Determine the [x, y] coordinate at the center of the cell enclosing the given text.  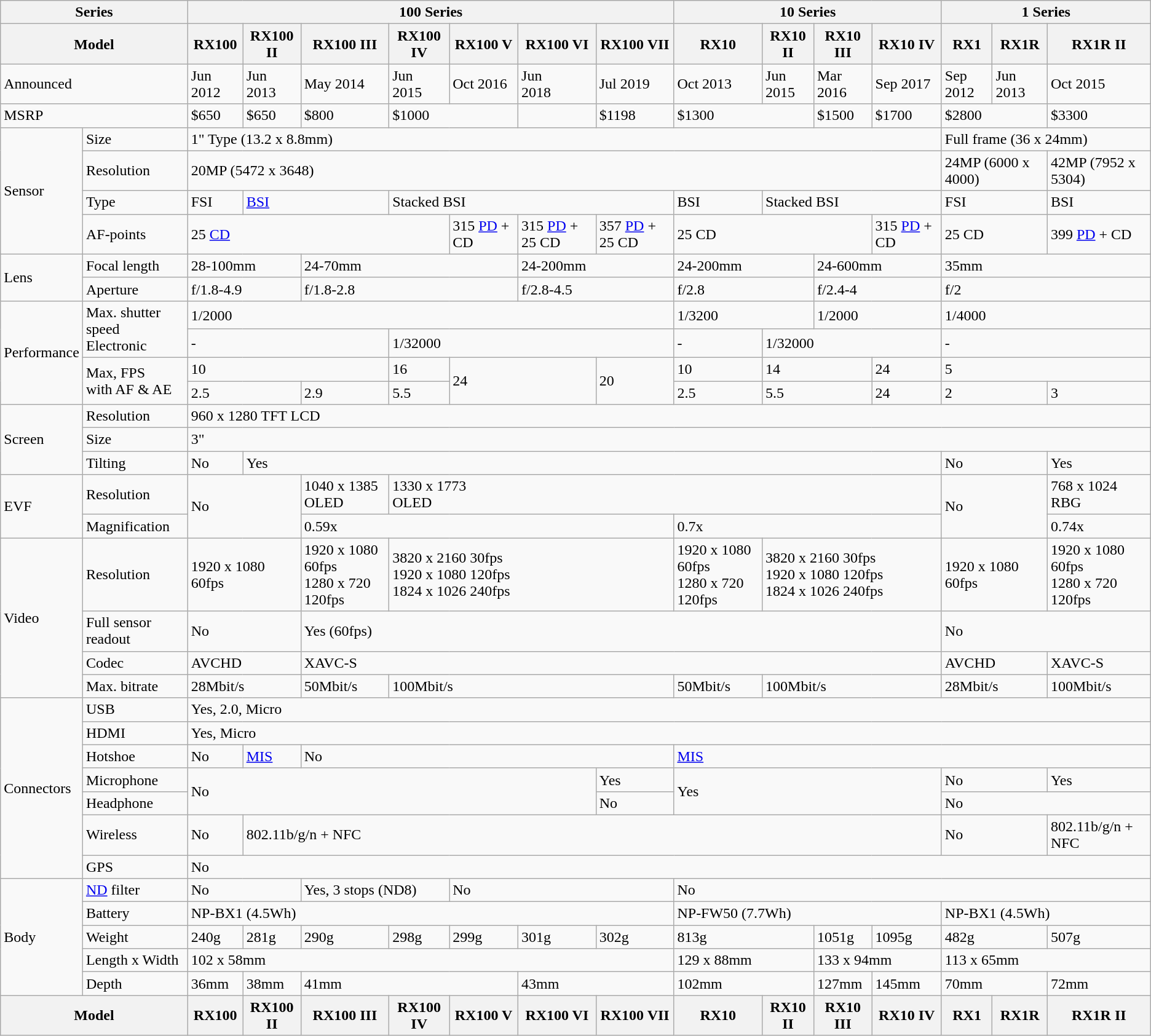
36mm [215, 984]
2 [994, 393]
Mar 2016 [842, 84]
May 2014 [345, 84]
NP-FW50 (7.7Wh) [808, 914]
145mm [906, 984]
Tilting [135, 463]
$1000 [454, 116]
813g [744, 937]
301g [557, 937]
Body [42, 937]
$3300 [1099, 116]
38mm [272, 984]
35mm [1046, 266]
f/1.8-4.9 [244, 289]
298g [419, 937]
1051g [842, 937]
Full frame (36 x 24mm) [1046, 139]
0.7x [808, 526]
43mm [596, 984]
Weight [135, 937]
Jun2018 [557, 84]
16 [419, 369]
100 Series [430, 12]
$1198 [635, 116]
Length x Width [135, 960]
Oct 2013 [718, 84]
1095g [906, 937]
Jun 2012 [215, 84]
Oct 2015 [1099, 84]
Magnification [135, 526]
Yes (60fps) [621, 631]
0.59x [487, 526]
Aperture [135, 289]
133 x 94mm [877, 960]
USB [135, 710]
113 x 65mm [1046, 960]
Series [94, 12]
281g [272, 937]
Oct 2016 [484, 84]
Depth [135, 984]
$1700 [906, 116]
1/4000 [1046, 315]
41mm [409, 984]
Sep 2012 [967, 84]
f/1.8-2.8 [409, 289]
20 [635, 381]
0.74x [1099, 526]
240g [215, 937]
1/3200 [744, 315]
Connectors [42, 788]
Max, FPSwith AF & AE [135, 381]
EVF [42, 507]
42MP (7952 x 5304) [1099, 171]
Sep 2017 [906, 84]
Video [42, 618]
102 x 58mm [430, 960]
10 Series [808, 12]
24MP (6000 x 4000) [994, 171]
Microphone [135, 780]
Hotshoe [135, 756]
1" Type (13.2 x 8.8mm) [564, 139]
72mm [1099, 984]
102mm [744, 984]
768 x 1024 RBG [1099, 494]
28-100mm [244, 266]
20MP (5472 x 3648) [564, 171]
Yes, 2.0, Micro [669, 710]
Yes, 3 stops (ND8) [375, 890]
357 PD + 25 CD [635, 234]
ND filter [135, 890]
129 x 88mm [744, 960]
507g [1099, 937]
Announced [94, 84]
Sensor [42, 191]
960 x 1280 TFT LCD [669, 416]
Full sensor readout [135, 631]
3 [1099, 393]
315 PD + 25 CD [557, 234]
399 PD + CD [1099, 234]
1 Series [1046, 12]
Focal length [135, 266]
1330 x 1773OLED [665, 494]
Screen [42, 440]
290g [345, 937]
5 [1046, 369]
2.9 [345, 393]
24-600mm [877, 266]
Wireless [135, 835]
HDMI [135, 733]
AF-points [135, 234]
f/2.8-4.5 [596, 289]
Headphone [135, 803]
$800 [345, 116]
299g [484, 937]
24-70mm [409, 266]
f/2.8 [744, 289]
f/2 [1046, 289]
Lens [42, 277]
Codec [135, 663]
3" [669, 440]
Performance [42, 352]
Max. bitrate [135, 686]
Battery [135, 914]
127mm [842, 984]
GPS [135, 866]
1040 x 1385OLED [345, 494]
Max. shutter speedElectronic [135, 329]
$1300 [744, 116]
Type [135, 202]
Jul 2019 [635, 84]
f/2.4-4 [877, 289]
MSRP [94, 116]
302g [635, 937]
14 [818, 369]
$1500 [842, 116]
Yes, Micro [669, 733]
482g [994, 937]
70mm [994, 984]
$2800 [994, 116]
